Find where the given text appears and provide that cell's center as (X, Y) coordinate. 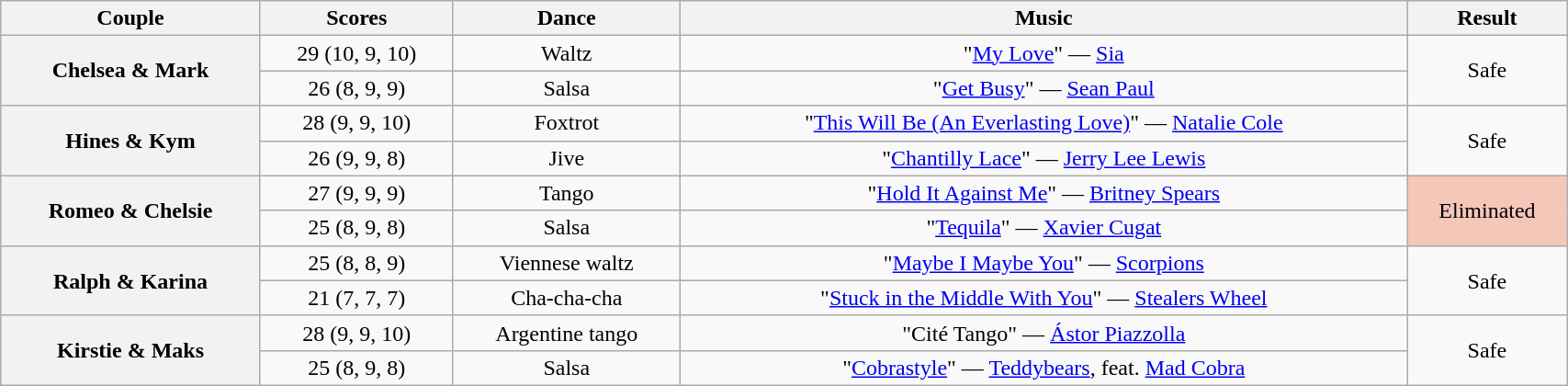
26 (8, 9, 9) (356, 88)
Waltz (566, 53)
Romeo & Chelsie (130, 210)
Music (1043, 18)
"Tequila" — Xavier Cugat (1043, 228)
29 (10, 9, 10) (356, 53)
Chelsea & Mark (130, 71)
Jive (566, 158)
Result (1486, 18)
21 (7, 7, 7) (356, 298)
"Get Busy" — Sean Paul (1043, 88)
"Cité Tango" — Ástor Piazzolla (1043, 333)
26 (9, 9, 8) (356, 158)
Foxtrot (566, 123)
"Hold It Against Me" — Britney Spears (1043, 193)
Ralph & Karina (130, 280)
"Stuck in the Middle With You" — Stealers Wheel (1043, 298)
Kirstie & Maks (130, 350)
Argentine tango (566, 333)
Hines & Kym (130, 141)
Tango (566, 193)
Cha-cha-cha (566, 298)
Couple (130, 18)
Viennese waltz (566, 263)
25 (8, 8, 9) (356, 263)
"Chantilly Lace" — Jerry Lee Lewis (1043, 158)
Eliminated (1486, 210)
Dance (566, 18)
"This Will Be (An Everlasting Love)" — Natalie Cole (1043, 123)
Scores (356, 18)
"Cobrastyle" — Teddybears, feat. Mad Cobra (1043, 368)
"Maybe I Maybe You" — Scorpions (1043, 263)
27 (9, 9, 9) (356, 193)
"My Love" — Sia (1043, 53)
